Pinpoint the cell where the given text exists, returning its (x, y) midpoint coordinate. 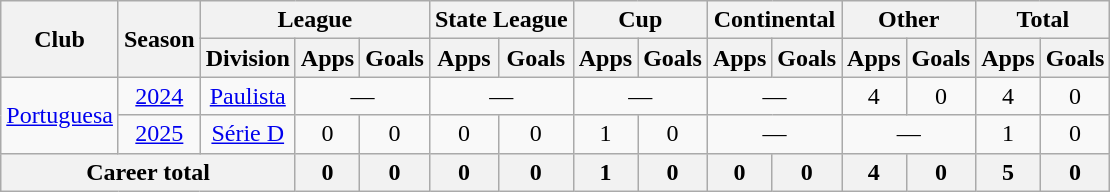
2024 (159, 96)
5 (1008, 172)
Série D (248, 134)
2025 (159, 134)
Career total (148, 172)
Portuguesa (60, 115)
Season (159, 39)
Continental (774, 20)
Cup (640, 20)
Paulista (248, 96)
Other (909, 20)
Total (1043, 20)
League (314, 20)
Division (248, 58)
State League (501, 20)
Club (60, 39)
